Detect which cell encompasses the target text, then output its (x, y) center coordinate. 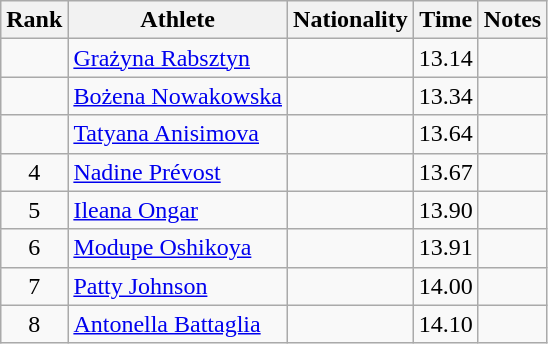
Notes (512, 20)
Nadine Prévost (178, 172)
Bożena Nowakowska (178, 96)
Tatyana Anisimova (178, 134)
Time (446, 20)
5 (34, 210)
Nationality (351, 20)
13.64 (446, 134)
Rank (34, 20)
Modupe Oshikoya (178, 248)
14.00 (446, 286)
Grażyna Rabsztyn (178, 58)
7 (34, 286)
8 (34, 324)
13.91 (446, 248)
6 (34, 248)
4 (34, 172)
13.34 (446, 96)
13.90 (446, 210)
13.67 (446, 172)
Patty Johnson (178, 286)
Antonella Battaglia (178, 324)
14.10 (446, 324)
Ileana Ongar (178, 210)
13.14 (446, 58)
Athlete (178, 20)
